Pinpoint the cell where the given text exists, returning its [x, y] midpoint coordinate. 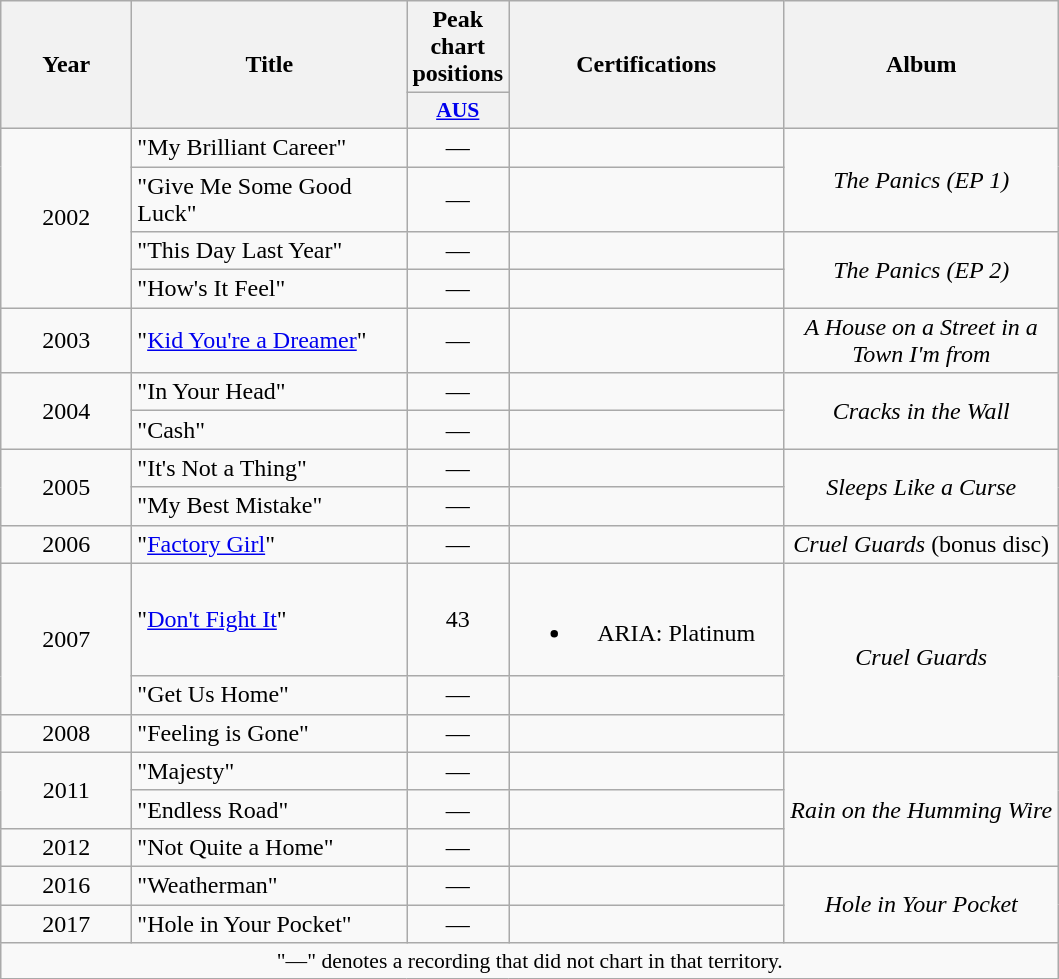
"Don't Fight It" [270, 620]
2012 [66, 847]
"Not Quite a Home" [270, 847]
AUS [458, 111]
Certifications [646, 65]
Cruel Guards (bonus disc) [922, 544]
Hole in Your Pocket [922, 904]
2017 [66, 923]
Peak chart positions [458, 47]
The Panics (EP 1) [922, 180]
Title [270, 65]
"Get Us Home" [270, 695]
2005 [66, 487]
2008 [66, 733]
Cracks in the Wall [922, 411]
"Factory Girl" [270, 544]
"It's Not a Thing" [270, 468]
ARIA: Platinum [646, 620]
"This Day Last Year" [270, 251]
Album [922, 65]
"My Best Mistake" [270, 506]
A House on a Street in a Town I'm from [922, 340]
Year [66, 65]
"How's It Feel" [270, 289]
2011 [66, 790]
2016 [66, 885]
Rain on the Humming Wire [922, 809]
"Hole in Your Pocket" [270, 923]
43 [458, 620]
"Endless Road" [270, 809]
2006 [66, 544]
2003 [66, 340]
2004 [66, 411]
"—" denotes a recording that did not chart in that territory. [530, 961]
"Cash" [270, 430]
Sleeps Like a Curse [922, 487]
"Majesty" [270, 771]
Cruel Guards [922, 658]
"Kid You're a Dreamer" [270, 340]
"In Your Head" [270, 392]
"My Brilliant Career" [270, 147]
The Panics (EP 2) [922, 270]
"Weatherman" [270, 885]
"Feeling is Gone" [270, 733]
2002 [66, 218]
"Give Me Some Good Luck" [270, 198]
2007 [66, 638]
